Scan for the cell matching the given text and deliver its (x, y) coordinate at center. 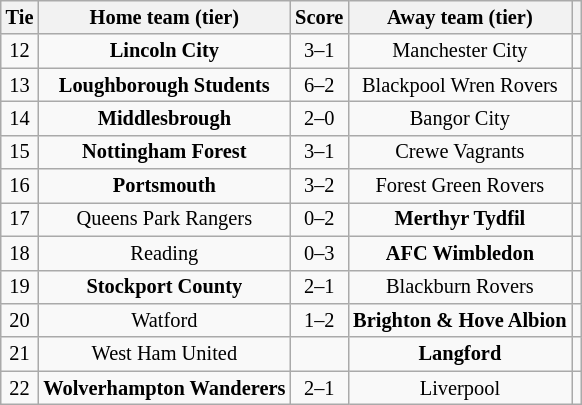
Forest Green Rovers (460, 186)
Loughborough Students (164, 85)
1–2 (319, 320)
Wolverhampton Wanderers (164, 388)
Watford (164, 320)
2–0 (319, 118)
Brighton & Hove Albion (460, 320)
18 (20, 253)
Queens Park Rangers (164, 219)
14 (20, 118)
West Ham United (164, 354)
12 (20, 51)
17 (20, 219)
16 (20, 186)
Reading (164, 253)
19 (20, 287)
Blackburn Rovers (460, 287)
22 (20, 388)
Nottingham Forest (164, 152)
13 (20, 85)
6–2 (319, 85)
0–3 (319, 253)
Middlesbrough (164, 118)
0–2 (319, 219)
Crewe Vagrants (460, 152)
Stockport County (164, 287)
Blackpool Wren Rovers (460, 85)
Away team (tier) (460, 17)
Tie (20, 17)
3–2 (319, 186)
Score (319, 17)
Home team (tier) (164, 17)
21 (20, 354)
Liverpool (460, 388)
Langford (460, 354)
Merthyr Tydfil (460, 219)
Portsmouth (164, 186)
Bangor City (460, 118)
20 (20, 320)
Lincoln City (164, 51)
15 (20, 152)
Manchester City (460, 51)
AFC Wimbledon (460, 253)
